Search for the cell housing the specified text and yield its [X, Y] center coordinate. 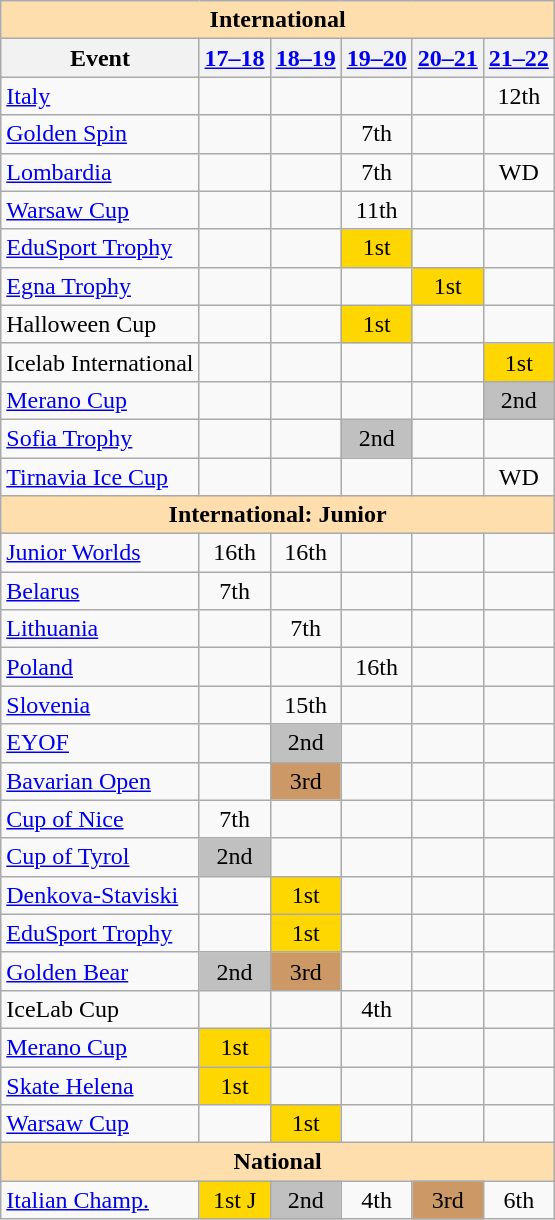
Lithuania [100, 629]
Lombardia [100, 172]
17–18 [234, 58]
Belarus [100, 591]
National [278, 1162]
Junior Worlds [100, 553]
Egna Trophy [100, 286]
11th [376, 210]
International [278, 20]
EYOF [100, 743]
Halloween Cup [100, 324]
Slovenia [100, 705]
Icelab International [100, 362]
Italy [100, 96]
International: Junior [278, 515]
21–22 [518, 58]
Poland [100, 667]
Cup of Nice [100, 819]
Tirnavia Ice Cup [100, 477]
20–21 [448, 58]
Golden Bear [100, 971]
12th [518, 96]
Italian Champ. [100, 1200]
Event [100, 58]
Cup of Tyrol [100, 857]
18–19 [306, 58]
IceLab Cup [100, 1009]
Sofia Trophy [100, 438]
19–20 [376, 58]
1st J [234, 1200]
15th [306, 705]
Bavarian Open [100, 781]
6th [518, 1200]
Golden Spin [100, 134]
Denkova-Staviski [100, 895]
Skate Helena [100, 1085]
